Determine the [X, Y] coordinate at the center of the cell enclosing the given text.  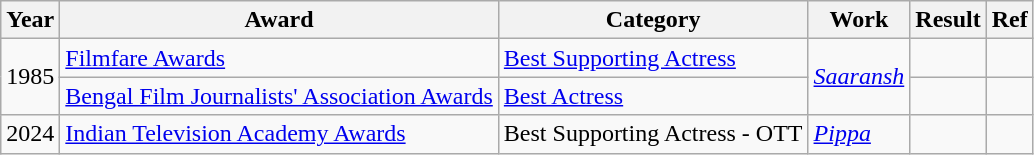
2024 [30, 134]
Indian Television Academy Awards [280, 134]
Best Supporting Actress - OTT [653, 134]
Ref [1010, 20]
Best Actress [653, 96]
Work [859, 20]
Bengal Film Journalists' Association Awards [280, 96]
Year [30, 20]
Result [948, 20]
Award [280, 20]
Saaransh [859, 77]
Pippa [859, 134]
Best Supporting Actress [653, 58]
1985 [30, 77]
Filmfare Awards [280, 58]
Category [653, 20]
